From the cell containing the given text, extract its center point as (X, Y) coordinate. 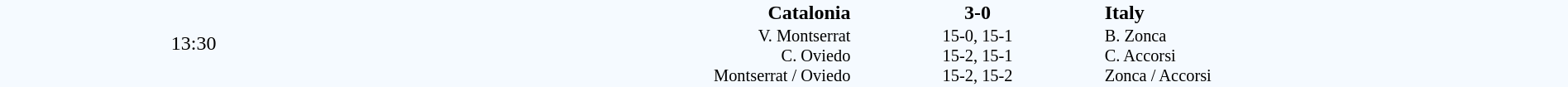
13:30 (194, 43)
3-0 (978, 12)
Catalonia (619, 12)
B. ZoncaC. AccorsiZonca / Accorsi (1336, 56)
Italy (1336, 12)
V. MontserratC. OviedoMontserrat / Oviedo (619, 56)
15-0, 15-115-2, 15-115-2, 15-2 (978, 56)
